Pinpoint the cell where the given text exists, returning its [X, Y] midpoint coordinate. 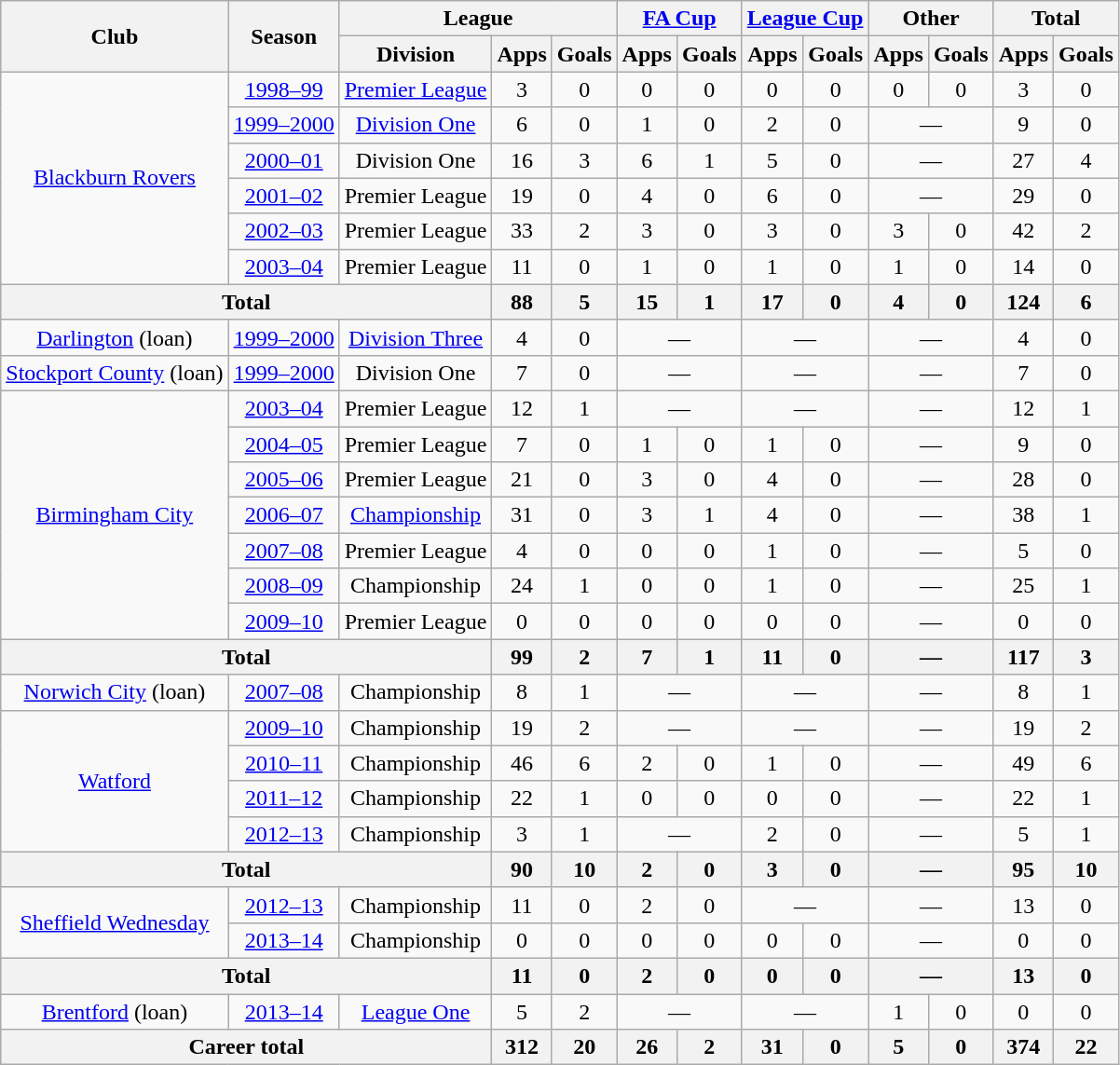
21 [522, 480]
Brentford (loan) [115, 1011]
33 [522, 231]
20 [584, 1047]
2006–07 [283, 515]
Blackburn Rovers [115, 178]
2005–06 [283, 480]
95 [1023, 869]
28 [1023, 480]
Birmingham City [115, 514]
Watford [115, 781]
117 [1023, 657]
Division [416, 54]
17 [772, 302]
Club [115, 36]
25 [1023, 586]
Sheffield Wednesday [115, 922]
Season [283, 36]
2001–02 [283, 196]
FA Cup [679, 19]
88 [522, 302]
2000–01 [283, 160]
46 [522, 763]
26 [647, 1047]
374 [1023, 1047]
2010–11 [283, 763]
Other [931, 19]
League [478, 19]
49 [1023, 763]
90 [522, 869]
124 [1023, 302]
Career total [246, 1047]
Norwich City (loan) [115, 692]
Division Three [416, 337]
42 [1023, 231]
2008–09 [283, 586]
League One [416, 1011]
Darlington (loan) [115, 337]
2002–03 [283, 231]
2011–12 [283, 799]
27 [1023, 160]
312 [522, 1047]
1998–99 [283, 89]
14 [1023, 266]
League Cup [805, 19]
99 [522, 657]
2004–05 [283, 444]
38 [1023, 515]
16 [522, 160]
Stockport County (loan) [115, 373]
15 [647, 302]
29 [1023, 196]
24 [522, 586]
